Search for the cell housing the specified text and yield its (x, y) center coordinate. 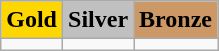
Silver (98, 20)
Bronze (176, 20)
Gold (32, 20)
